Detect which cell encompasses the target text, then output its (x, y) center coordinate. 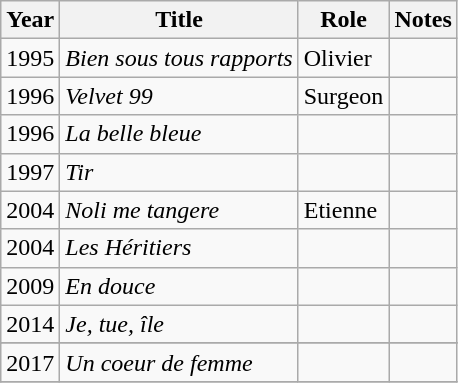
Noli me tangere (179, 210)
1995 (30, 58)
La belle bleue (179, 134)
Les Héritiers (179, 248)
Notes (423, 20)
Velvet 99 (179, 96)
Surgeon (344, 96)
Etienne (344, 210)
Year (30, 20)
2014 (30, 324)
1997 (30, 172)
En douce (179, 286)
Bien sous tous rapports (179, 58)
Un coeur de femme (179, 362)
Tir (179, 172)
2009 (30, 286)
Role (344, 20)
Je, tue, île (179, 324)
Title (179, 20)
Olivier (344, 58)
2017 (30, 362)
